Locate the cell with the specified text and output its [x, y] center coordinate. 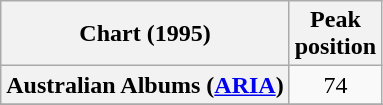
74 [335, 85]
Chart (1995) [145, 34]
Peakposition [335, 34]
Australian Albums (ARIA) [145, 85]
